Determine the (x, y) coordinate at the center of the cell enclosing the given text.  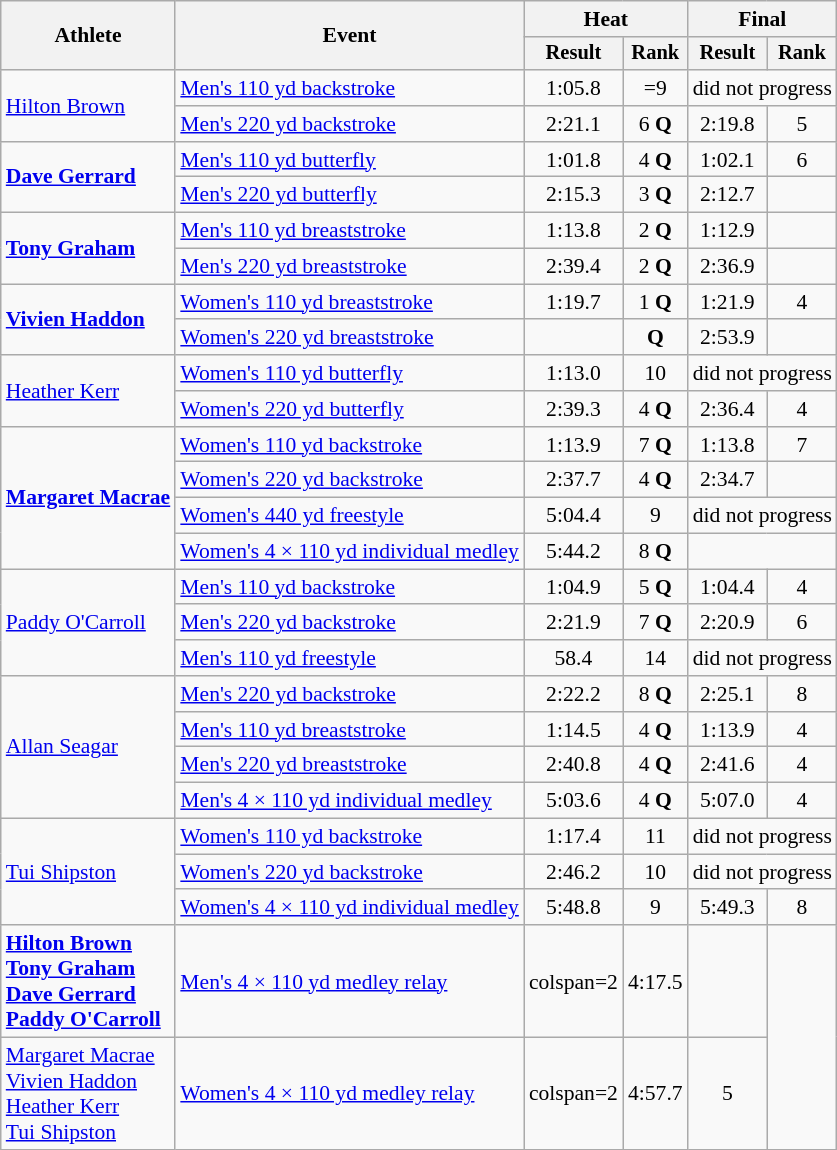
Heather Kerr (88, 390)
14 (656, 658)
Final (762, 19)
Women's 4 × 110 yd medley relay (350, 1094)
Paddy O'Carroll (88, 622)
Women's 440 yd freestyle (350, 516)
1:05.8 (574, 88)
Tony Graham (88, 248)
2:34.7 (728, 480)
Athlete (88, 36)
2:39.4 (574, 267)
Hilton Brown (88, 106)
Women's 110 yd breaststroke (350, 302)
1:04.9 (574, 587)
2:41.6 (728, 765)
1:12.9 (728, 231)
Margaret Macrae (88, 498)
2:46.2 (574, 872)
11 (656, 837)
2:25.1 (728, 694)
2:19.8 (728, 124)
Dave Gerrard (88, 178)
Event (350, 36)
Men's 110 yd butterfly (350, 160)
Hilton BrownTony GrahamDave GerrardPaddy O'Carroll (88, 981)
1:04.4 (728, 587)
Men's 220 yd butterfly (350, 195)
2:53.9 (728, 338)
Women's 110 yd butterfly (350, 373)
Men's 110 yd freestyle (350, 658)
Women's 220 yd butterfly (350, 409)
1:13.0 (574, 373)
2:12.7 (728, 195)
2:22.2 (574, 694)
3 Q (656, 195)
1:01.8 (574, 160)
Q (656, 338)
2:36.9 (728, 267)
5:07.0 (728, 801)
Men's 4 × 110 yd individual medley (350, 801)
2:40.8 (574, 765)
5:04.4 (574, 516)
Allan Seagar (88, 747)
2:36.4 (728, 409)
4:17.5 (656, 981)
5:49.3 (728, 908)
Margaret MacraeVivien HaddonHeather KerrTui Shipston (88, 1094)
2:21.9 (574, 623)
2:20.9 (728, 623)
6 Q (656, 124)
7 (802, 445)
2:39.3 (574, 409)
Tui Shipston (88, 872)
=9 (656, 88)
58.4 (574, 658)
2:15.3 (574, 195)
5 Q (656, 587)
5:48.8 (574, 908)
1:21.9 (728, 302)
1:14.5 (574, 730)
Heat (606, 19)
Vivien Haddon (88, 320)
1:02.1 (728, 160)
1:19.7 (574, 302)
Men's 4 × 110 yd medley relay (350, 981)
5:44.2 (574, 552)
1:17.4 (574, 837)
4:57.7 (656, 1094)
2:37.7 (574, 480)
Women's 220 yd breaststroke (350, 338)
5:03.6 (574, 801)
2:21.1 (574, 124)
1 Q (656, 302)
